Return (x, y) of the center of cell containing provided text 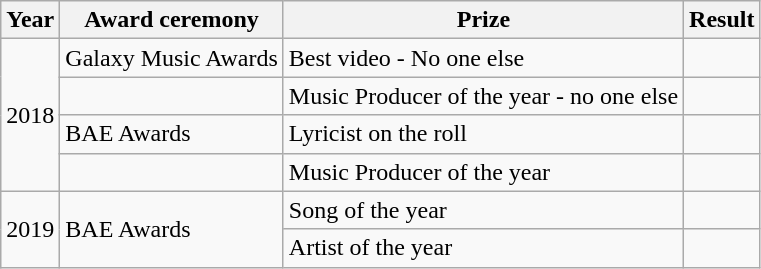
Galaxy Music Awards (172, 58)
Lyricist on the roll (483, 134)
Year (30, 20)
Song of the year (483, 210)
Artist of the year (483, 248)
Prize (483, 20)
2018 (30, 115)
Result (722, 20)
Music Producer of the year - no one else (483, 96)
Best video - No one else (483, 58)
Award ceremony (172, 20)
Music Producer of the year (483, 172)
2019 (30, 229)
